For the text-containing cell, return its midpoint in [x, y] coordinate format. 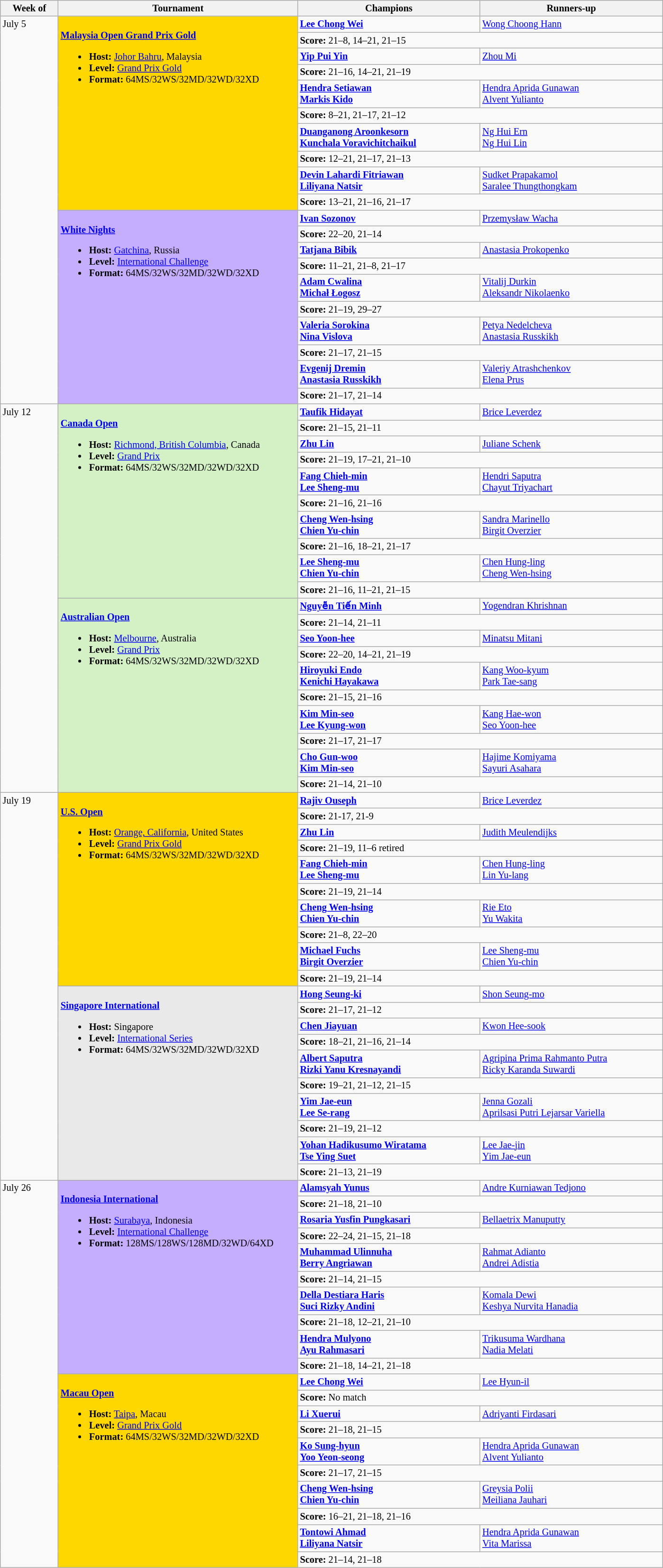
July 26 [29, 1374]
Hong Seung-ki [389, 994]
Shon Seung-mo [571, 994]
Sudket Prapakamol Saralee Thungthongkam [571, 180]
Score: 21–15, 21–16 [480, 697]
Chen Hung-ling Cheng Wen-hsing [571, 568]
Minatsu Mitani [571, 638]
Chen Hung-ling Lin Yu-lang [571, 870]
Zhou Mi [571, 56]
Score: 8–21, 21–17, 21–12 [480, 115]
July 12 [29, 598]
Adam Cwalina Michał Łogosz [389, 288]
July 19 [29, 986]
Rosaria Yusfin Pungkasari [389, 1220]
Tontowi Ahmad Liliyana Natsir [389, 1538]
Albert Saputra Rizki Yanu Kresnayandi [389, 1064]
Score: 21–16, 11–21, 21–15 [480, 590]
Score: 21–14, 21–10 [480, 784]
Kim Min-seo Lee Kyung-won [389, 719]
July 5 [29, 210]
Agripina Prima Rahmanto Putra Ricky Karanda Suwardi [571, 1064]
Evgenij Dremin Anastasia Russkikh [389, 374]
Juliane Schenk [571, 444]
Score: 21–19, 29–27 [480, 309]
Przemysław Wacha [571, 218]
Andre Kurniawan Tedjono [571, 1188]
Alamsyah Yunus [389, 1188]
Score: 21–18, 21–15 [480, 1429]
Score: 12–21, 21–17, 21–13 [480, 159]
Adriyanti Firdasari [571, 1414]
Seo Yoon-hee [389, 638]
Score: 21–13, 21–19 [480, 1172]
Score: 21–18, 12–21, 21–10 [480, 1322]
Australian OpenHost: Melbourne, AustraliaLevel: Grand PrixFormat: 64MS/32WS/32MD/32WD/32XD [178, 695]
Score: 21–19, 21–12 [480, 1129]
Petya Nedelcheva Anastasia Russkikh [571, 331]
Li Xuerui [389, 1414]
Bellaetrix Manuputty [571, 1220]
Score: 21–14, 21–11 [480, 622]
Score: 21–18, 21–10 [480, 1204]
Score: No match [480, 1398]
Score: 21-17, 21-9 [480, 816]
Score: 21–15, 21–11 [480, 428]
Della Destiara Haris Suci Rizky Andini [389, 1301]
Ko Sung-hyun Yoo Yeon-seong [389, 1451]
Yip Pui Yin [389, 56]
Chen Jiayuan [389, 1026]
Score: 21–14, 21–15 [480, 1279]
Score: 21–14, 21–18 [480, 1559]
Anastasia Prokopenko [571, 250]
Score: 22–20, 21–14 [480, 234]
Score: 21–17, 21–12 [480, 1010]
Score: 21–19, 17–21, 21–10 [480, 460]
Score: 21–8, 22–20 [480, 935]
Score: 22–20, 14–21, 21–19 [480, 654]
Score: 21–18, 14–21, 21–18 [480, 1366]
Rahmat Adianto Andrei Adistia [571, 1258]
Hiroyuki Endo Kenichi Hayakawa [389, 676]
Score: 11–21, 21–8, 21–17 [480, 266]
Indonesia InternationalHost: Surabaya, IndonesiaLevel: International ChallengeFormat: 128MS/128WS/128MD/32WD/64XD [178, 1277]
Score: 21–16, 18–21, 21–17 [480, 547]
Champions [389, 8]
Kang Woo-kyum Park Tae-sang [571, 676]
Kwon Hee-sook [571, 1026]
Score: 21–17, 21–17 [480, 741]
Tournament [178, 8]
Score: 22–24, 21–15, 21–18 [480, 1236]
Devin Lahardi Fitriawan Liliyana Natsir [389, 180]
Score: 21–17, 21–14 [480, 396]
Score: 19–21, 21–12, 21–15 [480, 1086]
Kang Hae-won Seo Yoon-hee [571, 719]
Lee Hyun-il [571, 1382]
Valeriy Atrashchenkov Elena Prus [571, 374]
Valeria Sorokina Nina Vislova [389, 331]
Cho Gun-woo Kim Min-seo [389, 762]
Muhammad Ulinnuha Berry Angriawan [389, 1258]
Score: 21–16, 14–21, 21–19 [480, 72]
Wong Choong Hann [571, 24]
Hendra Setiawan Markis Kido [389, 94]
Lee Jae-jin Yim Jae-eun [571, 1150]
Rajiv Ouseph [389, 800]
Malaysia Open Grand Prix GoldHost: Johor Bahru, MalaysiaLevel: Grand Prix GoldFormat: 64MS/32WS/32MD/32WD/32XD [178, 113]
Komala Dewi Keshya Nurvita Hanadia [571, 1301]
Score: 21–16, 21–16 [480, 503]
Rie Eto Yu Wakita [571, 913]
Runners-up [571, 8]
Ng Hui Ern Ng Hui Lin [571, 137]
Hajime Komiyama Sayuri Asahara [571, 762]
U.S. OpenHost: Orange, California, United StatesLevel: Grand Prix GoldFormat: 64MS/32WS/32MD/32WD/32XD [178, 889]
Yim Jae-eun Lee Se-rang [389, 1107]
Yohan Hadikusumo Wiratama Tse Ying Suet [389, 1150]
Score: 21–19, 11–6 retired [480, 848]
Judith Meulendijks [571, 832]
Nguyễn Tiến Minh [389, 606]
Hendra Mulyono Ayu Rahmasari [389, 1344]
Week of [29, 8]
Jenna Gozali Aprilsasi Putri Lejarsar Variella [571, 1107]
Taufik Hidayat [389, 412]
Greysia Polii Meiliana Jauhari [571, 1494]
White NightsHost: Gatchina, RussiaLevel: International ChallengeFormat: 64MS/32WS/32MD/32WD/32XD [178, 307]
Ivan Sozonov [389, 218]
Yogendran Khrishnan [571, 606]
Duanganong Aroonkesorn Kunchala Voravichitchaikul [389, 137]
Canada OpenHost: Richmond, British Columbia, CanadaLevel: Grand PrixFormat: 64MS/32WS/32MD/32WD/32XD [178, 501]
Trikusuma Wardhana Nadia Melati [571, 1344]
Singapore InternationalHost: SingaporeLevel: International SeriesFormat: 64MS/32WS/32MD/32WD/32XD [178, 1083]
Score: 16–21, 21–18, 21–16 [480, 1516]
Hendri Saputra Chayut Triyachart [571, 482]
Hendra Aprida Gunawan Vita Marissa [571, 1538]
Michael Fuchs Birgit Overzier [389, 956]
Vitalij Durkin Aleksandr Nikolaenko [571, 288]
Macau OpenHost: Taipa, MacauLevel: Grand Prix GoldFormat: 64MS/32WS/32MD/32WD/32XD [178, 1471]
Tatjana Bibik [389, 250]
Score: 18–21, 21–16, 21–14 [480, 1042]
Sandra Marinello Birgit Overzier [571, 525]
Score: 21–8, 14–21, 21–15 [480, 40]
Score: 13–21, 21–16, 21–17 [480, 202]
